Provide the (X, Y) coordinate of the cell's center where the given text is located.  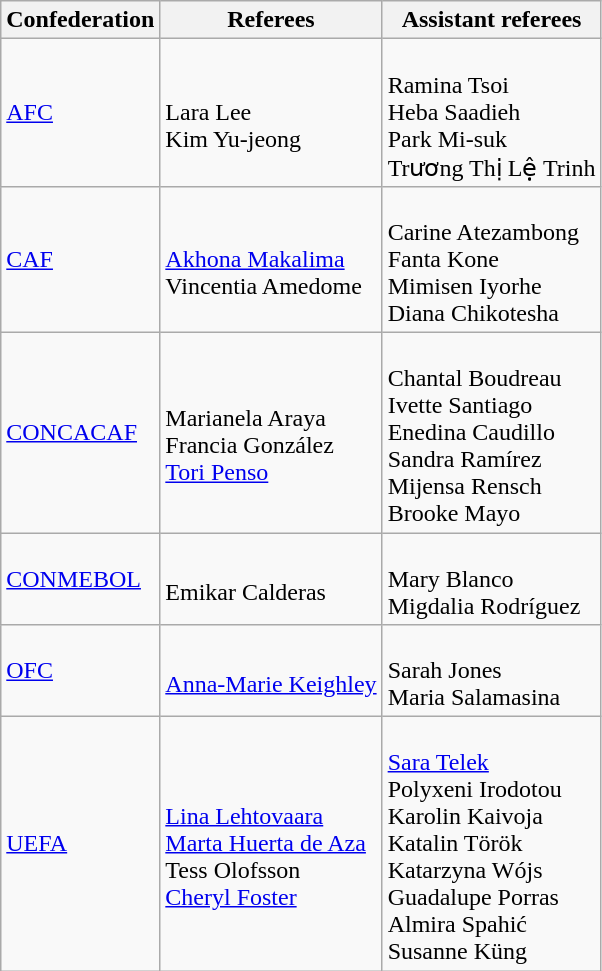
Lina Lehtovaara Marta Huerta de Aza Tess Olofsson Cheryl Foster (271, 844)
OFC (80, 671)
Anna-Marie Keighley (271, 671)
Lara Lee Kim Yu-jeong (271, 113)
CONCACAF (80, 432)
CONMEBOL (80, 578)
Assistant referees (492, 20)
Referees (271, 20)
Confederation (80, 20)
AFC (80, 113)
Carine Atezambong Fanta Kone Mimisen Iyorhe Diana Chikotesha (492, 259)
UEFA (80, 844)
Marianela Araya Francia González Tori Penso (271, 432)
Sara Telek Polyxeni Irodotou Karolin Kaivoja Katalin Török Katarzyna Wójs Guadalupe Porras Almira Spahić Susanne Küng (492, 844)
CAF (80, 259)
Ramina Tsoi Heba Saadieh Park Mi-suk Trương Thị Lệ Trinh (492, 113)
Akhona Makalima Vincentia Amedome (271, 259)
Emikar Calderas (271, 578)
Mary Blanco Migdalia Rodríguez (492, 578)
Sarah Jones Maria Salamasina (492, 671)
Chantal Boudreau Ivette Santiago Enedina Caudillo Sandra Ramírez Mijensa Rensch Brooke Mayo (492, 432)
